Locate the cell with the specified text and output its (x, y) center coordinate. 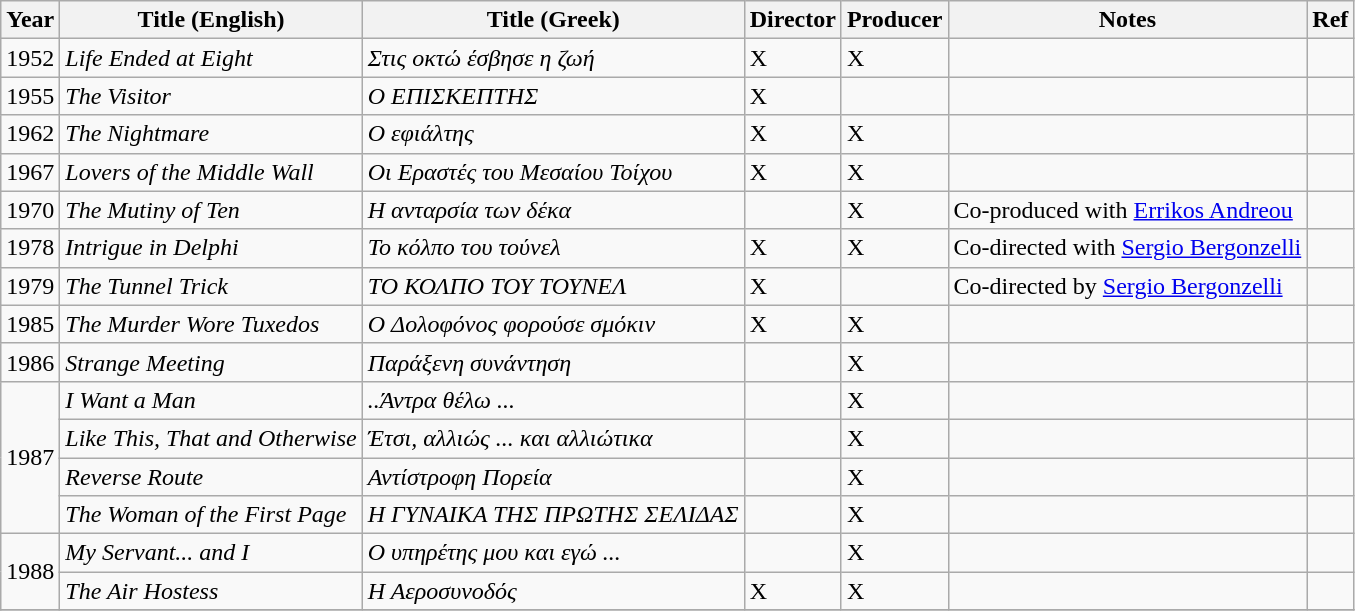
Co-produced with Errikos Andreou (1128, 210)
The Air Hostess (211, 591)
1979 (30, 286)
Παράξενη συνάντηση (553, 362)
1952 (30, 58)
1985 (30, 324)
The Tunnel Trick (211, 286)
The Woman of the First Page (211, 515)
Η ανταρσία των δέκα (553, 210)
1986 (30, 362)
Reverse Route (211, 477)
1967 (30, 172)
1970 (30, 210)
Producer (894, 20)
Co-directed with Sergio Bergonzelli (1128, 248)
Title (English) (211, 20)
Ο υπηρέτης μου και εγώ ... (553, 553)
Ο ΕΠΙΣΚΕΠΤΗΣ (553, 96)
Intrigue in Delphi (211, 248)
1955 (30, 96)
I Want a Man (211, 400)
Στις οκτώ έσβησε η ζωή (553, 58)
Ref (1330, 20)
ΤΟ ΚΟΛΠΟ ΤΟΥ ΤΟΥΝΕΛ (553, 286)
Το κόλπο του τούνελ (553, 248)
The Murder Wore Tuxedos (211, 324)
Η ΓΥΝΑΙΚΑ ΤΗΣ ΠΡΩΤΗΣ ΣΕΛΙΔΑΣ (553, 515)
Lovers of the Middle Wall (211, 172)
..Άντρα θέλω ... (553, 400)
The Nightmare (211, 134)
Like This, That and Otherwise (211, 438)
Director (792, 20)
Έτσι, αλλιώς ... και αλλιώτικα (553, 438)
O Δολοφόνος φορούσε σμόκιν (553, 324)
1978 (30, 248)
Αντίστροφη Πορεία (553, 477)
Title (Greek) (553, 20)
My Servant... and I (211, 553)
Strange Meeting (211, 362)
Η Αεροσυνοδός (553, 591)
1988 (30, 572)
1962 (30, 134)
Co-directed by Sergio Bergonzelli (1128, 286)
Year (30, 20)
The Mutiny of Ten (211, 210)
Notes (1128, 20)
Ο εφιάλτης (553, 134)
The Visitor (211, 96)
Life Ended at Eight (211, 58)
Οι Εραστές του Μεσαίου Τοίχου (553, 172)
1987 (30, 457)
